Determine the (x, y) coordinate at the center of the cell enclosing the given text.  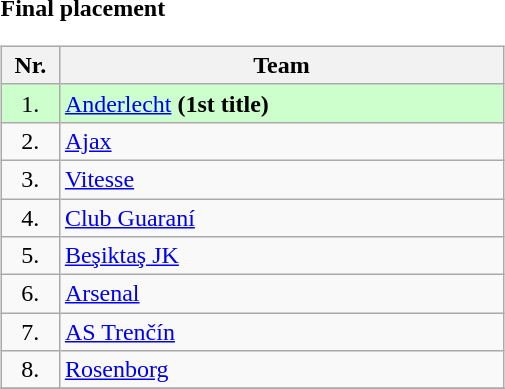
8. (30, 370)
Ajax (281, 141)
Team (281, 65)
Beşiktaş JK (281, 256)
Nr. (30, 65)
5. (30, 256)
2. (30, 141)
1. (30, 103)
6. (30, 294)
4. (30, 217)
Arsenal (281, 294)
AS Trenčín (281, 332)
Anderlecht (1st title) (281, 103)
Club Guaraní (281, 217)
Rosenborg (281, 370)
7. (30, 332)
3. (30, 179)
Vitesse (281, 179)
